Return [x, y] of the center of cell containing provided text 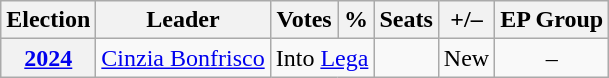
Into Lega [322, 58]
New [466, 58]
% [356, 20]
Seats [406, 20]
Election [48, 20]
2024 [48, 58]
Cinzia Bonfrisco [183, 58]
– [552, 58]
EP Group [552, 20]
Leader [183, 20]
Votes [304, 20]
+/– [466, 20]
